Extract the (x, y) coordinate from the center of the cell holding the provided text.  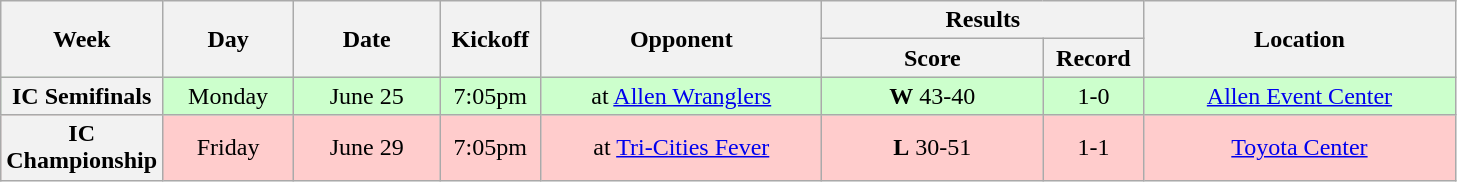
Friday (228, 148)
Opponent (682, 39)
Allen Event Center (1300, 96)
at Tri-Cities Fever (682, 148)
Monday (228, 96)
at Allen Wranglers (682, 96)
IC Championship (82, 148)
Toyota Center (1300, 148)
Score (932, 58)
June 25 (367, 96)
Kickoff (490, 39)
IC Semifinals (82, 96)
June 29 (367, 148)
Week (82, 39)
L 30-51 (932, 148)
1-1 (1094, 148)
W 43-40 (932, 96)
Record (1094, 58)
Results (983, 20)
Date (367, 39)
Day (228, 39)
1-0 (1094, 96)
Location (1300, 39)
